Pinpoint the cell where the given text exists, returning its [x, y] midpoint coordinate. 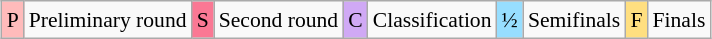
P [13, 20]
Semifinals [574, 20]
Classification [432, 20]
C [356, 20]
S [203, 20]
Finals [678, 20]
½ [510, 20]
F [636, 20]
Preliminary round [108, 20]
Second round [278, 20]
